Extract the (x, y) coordinate from the center of the cell holding the provided text.  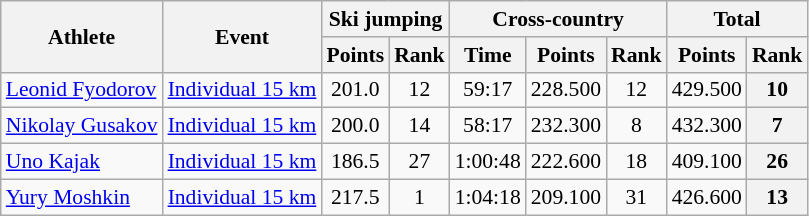
10 (778, 90)
Event (242, 36)
Uno Kajak (82, 162)
13 (778, 197)
1:04:18 (488, 197)
Time (488, 55)
228.500 (566, 90)
209.100 (566, 197)
Yury Moshkin (82, 197)
426.600 (707, 197)
7 (778, 126)
18 (636, 162)
Total (738, 19)
200.0 (355, 126)
429.500 (707, 90)
222.600 (566, 162)
14 (420, 126)
232.300 (566, 126)
Cross-country (558, 19)
27 (420, 162)
201.0 (355, 90)
31 (636, 197)
1:00:48 (488, 162)
432.300 (707, 126)
409.100 (707, 162)
217.5 (355, 197)
58:17 (488, 126)
1 (420, 197)
186.5 (355, 162)
Ski jumping (385, 19)
8 (636, 126)
Athlete (82, 36)
Nikolay Gusakov (82, 126)
59:17 (488, 90)
26 (778, 162)
Leonid Fyodorov (82, 90)
